Scan for the cell matching the given text and deliver its [x, y] coordinate at center. 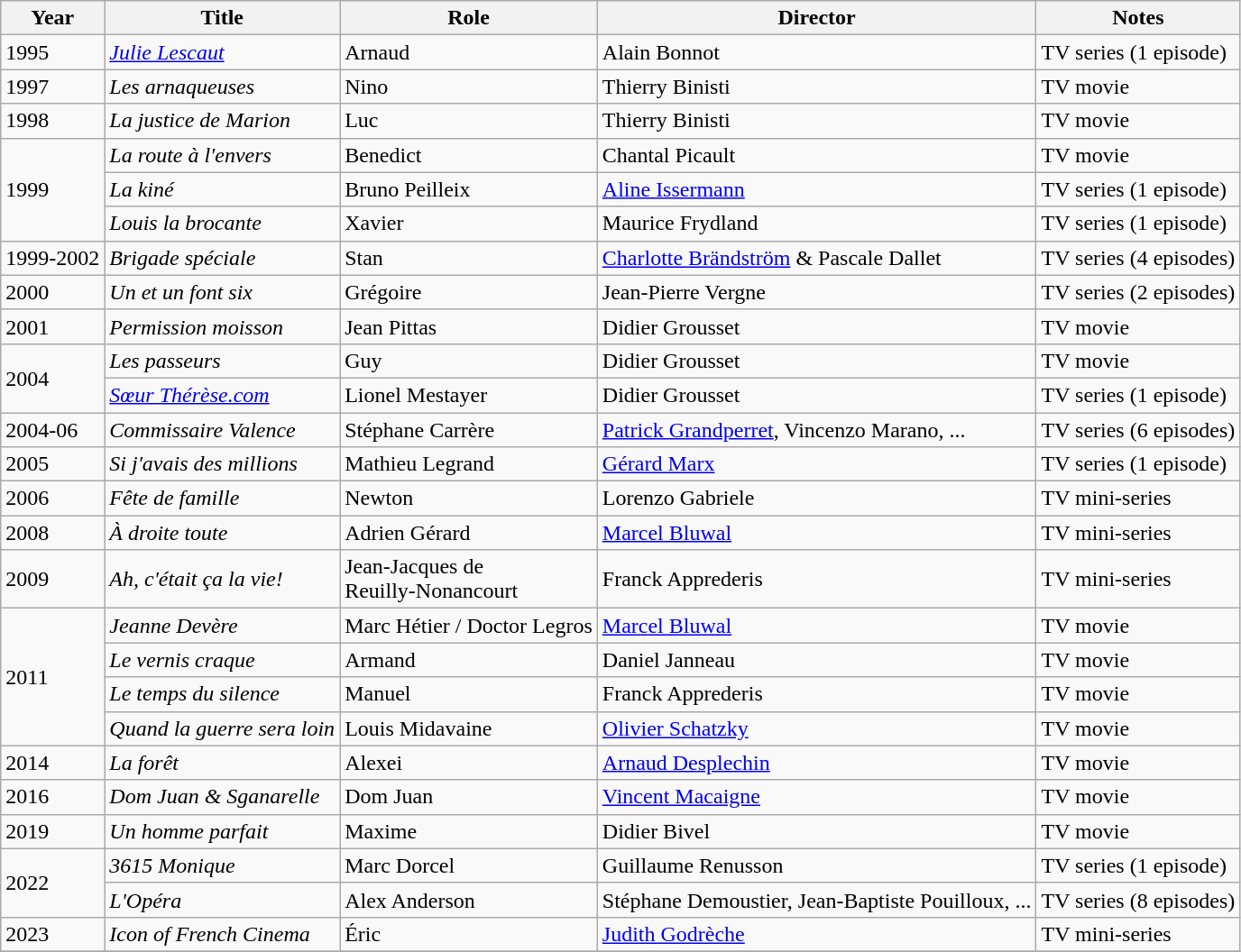
Nino [469, 87]
Marc Dorcel [469, 865]
Notes [1138, 18]
Director [817, 18]
2019 [52, 831]
Year [52, 18]
Maxime [469, 831]
Louis la brocante [222, 224]
Stéphane Carrère [469, 430]
Mathieu Legrand [469, 464]
Quand la guerre sera loin [222, 728]
Alex Anderson [469, 900]
2008 [52, 533]
Un et un font six [222, 292]
Un homme parfait [222, 831]
Brigade spéciale [222, 258]
2022 [52, 883]
Alain Bonnot [817, 52]
Title [222, 18]
Aline Issermann [817, 189]
La route à l'envers [222, 155]
Benedict [469, 155]
1998 [52, 121]
Role [469, 18]
Louis Midavaine [469, 728]
Patrick Grandperret, Vincenzo Marano, ... [817, 430]
2011 [52, 677]
Commissaire Valence [222, 430]
1999 [52, 189]
2001 [52, 326]
2004-06 [52, 430]
Armand [469, 660]
Maurice Frydland [817, 224]
Guy [469, 361]
La justice de Marion [222, 121]
Lionel Mestayer [469, 395]
Julie Lescaut [222, 52]
Les arnaqueuses [222, 87]
Les passeurs [222, 361]
2000 [52, 292]
Jeanne Devère [222, 626]
1995 [52, 52]
Luc [469, 121]
1999-2002 [52, 258]
Chantal Picault [817, 155]
Jean Pittas [469, 326]
Charlotte Brändström & Pascale Dallet [817, 258]
Si j'avais des millions [222, 464]
1997 [52, 87]
Newton [469, 499]
Arnaud [469, 52]
Le temps du silence [222, 694]
Le vernis craque [222, 660]
Alexei [469, 763]
2004 [52, 378]
Judith Godrèche [817, 934]
Gérard Marx [817, 464]
Olivier Schatzky [817, 728]
Fête de famille [222, 499]
Stan [469, 258]
2016 [52, 797]
Xavier [469, 224]
2006 [52, 499]
Ah, c'était ça la vie! [222, 579]
2023 [52, 934]
La kiné [222, 189]
Adrien Gérard [469, 533]
Bruno Peilleix [469, 189]
TV series (4 episodes) [1138, 258]
Grégoire [469, 292]
2005 [52, 464]
Dom Juan & Sganarelle [222, 797]
Manuel [469, 694]
Lorenzo Gabriele [817, 499]
TV series (8 episodes) [1138, 900]
TV series (6 episodes) [1138, 430]
L'Opéra [222, 900]
2014 [52, 763]
Jean-Jacques de Reuilly-Nonancourt [469, 579]
À droite toute [222, 533]
Icon of French Cinema [222, 934]
Arnaud Desplechin [817, 763]
Stéphane Demoustier, Jean-Baptiste Pouilloux, ... [817, 900]
2009 [52, 579]
Guillaume Renusson [817, 865]
Vincent Macaigne [817, 797]
La forêt [222, 763]
TV series (2 episodes) [1138, 292]
Dom Juan [469, 797]
3615 Monique [222, 865]
Didier Bivel [817, 831]
Sœur Thérèse.com [222, 395]
Daniel Janneau [817, 660]
Permission moisson [222, 326]
Jean-Pierre Vergne [817, 292]
Marc Hétier / Doctor Legros [469, 626]
Éric [469, 934]
